Scan for the cell matching the given text and deliver its [X, Y] coordinate at center. 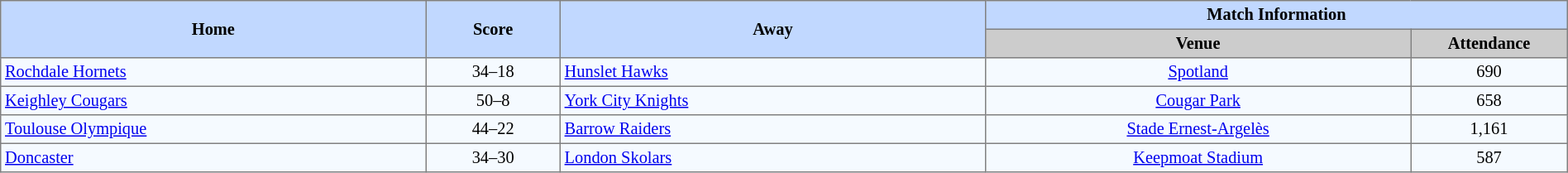
Home [213, 30]
Barrow Raiders [772, 129]
London Skolars [772, 157]
Spotland [1198, 72]
Cougar Park [1198, 100]
658 [1489, 100]
34–18 [493, 72]
Doncaster [213, 157]
587 [1489, 157]
York City Knights [772, 100]
Rochdale Hornets [213, 72]
Keighley Cougars [213, 100]
1,161 [1489, 129]
690 [1489, 72]
Match Information [1277, 15]
Attendance [1489, 43]
Venue [1198, 43]
Keepmoat Stadium [1198, 157]
Stade Ernest-Argelès [1198, 129]
Score [493, 30]
34–30 [493, 157]
44–22 [493, 129]
Away [772, 30]
50–8 [493, 100]
Hunslet Hawks [772, 72]
Toulouse Olympique [213, 129]
